Capture the cell that displays the provided text and extract its (x, y) central coordinate. 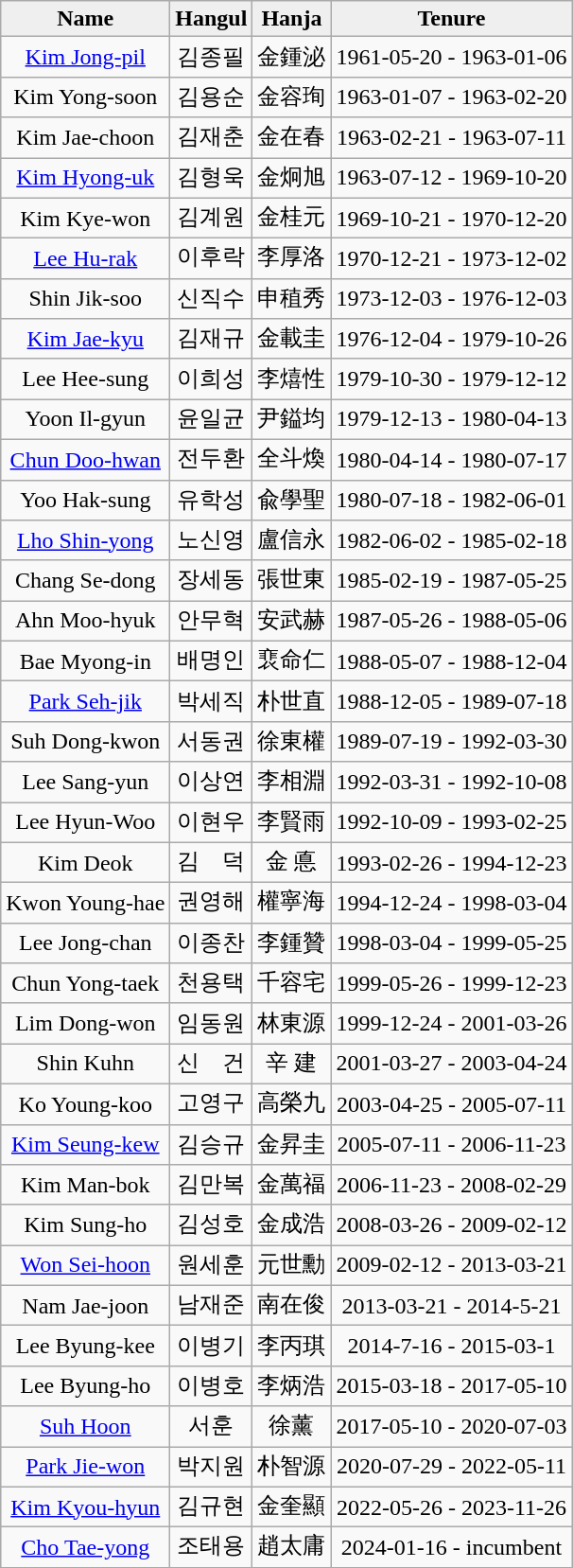
林東源 (291, 1024)
Suh Dong-kwon (85, 742)
Yoo Hak-sung (85, 500)
朴智源 (291, 1467)
Lee Hu-rak (85, 259)
김만복 (212, 1185)
Kim Deok (85, 863)
李厚洛 (291, 259)
1982-06-02 - 1985-02-18 (452, 541)
서동권 (212, 742)
1985-02-19 - 1987-05-25 (452, 581)
김재춘 (212, 138)
2022-05-26 - 2023-11-26 (452, 1506)
李炳浩 (291, 1385)
1998-03-04 - 1999-05-25 (452, 943)
千容宅 (291, 984)
고영구 (212, 1103)
안무혁 (212, 621)
1980-07-18 - 1982-06-01 (452, 500)
김계원 (212, 218)
1993-02-26 - 1994-12-23 (452, 863)
이병호 (212, 1385)
김종필 (212, 57)
2020-07-29 - 2022-05-11 (452, 1467)
1979-12-13 - 1980-04-13 (452, 420)
2005-07-11 - 2006-11-23 (452, 1145)
1976-12-04 - 1979-10-26 (452, 339)
李熺性 (291, 379)
Ahn Moo-hyuk (85, 621)
安武赫 (291, 621)
Kim Yong-soon (85, 97)
李鍾贊 (291, 943)
2014-7-16 - 2015-03-1 (452, 1346)
유학성 (212, 500)
김 덕 (212, 863)
金 悳 (291, 863)
Lee Hee-sung (85, 379)
Kim Jae-choon (85, 138)
2006-11-23 - 2008-02-29 (452, 1185)
金桂元 (291, 218)
1989-07-19 - 1992-03-30 (452, 742)
Kim Kye-won (85, 218)
金奎顯 (291, 1506)
Yoon Il-gyun (85, 420)
이종찬 (212, 943)
이상연 (212, 782)
Kim Jae-kyu (85, 339)
2008-03-26 - 2009-02-12 (452, 1224)
Kim Sung-ho (85, 1224)
김재규 (212, 339)
趙太庸 (291, 1548)
2003-04-25 - 2005-07-11 (452, 1103)
이현우 (212, 823)
Lho Shin-yong (85, 541)
원세훈 (212, 1266)
2013-03-21 - 2014-5-21 (452, 1306)
李丙琪 (291, 1346)
배명인 (212, 661)
Nam Jae-joon (85, 1306)
元世勳 (291, 1266)
윤일균 (212, 420)
Kim Seung-kew (85, 1145)
천용택 (212, 984)
Chun Yong-taek (85, 984)
高榮九 (291, 1103)
2001-03-27 - 2003-04-24 (452, 1064)
Lee Jong-chan (85, 943)
辛 建 (291, 1064)
1988-12-05 - 1989-07-18 (452, 702)
朴世直 (291, 702)
이후락 (212, 259)
2024-01-16 - incumbent (452, 1548)
김형욱 (212, 178)
신직수 (212, 299)
Hanja (291, 19)
Lim Dong-won (85, 1024)
조태용 (212, 1548)
Lee Sang-yun (85, 782)
김승규 (212, 1145)
Bae Myong-in (85, 661)
박세직 (212, 702)
金炯旭 (291, 178)
1970-12-21 - 1973-12-02 (452, 259)
1994-12-24 - 1998-03-04 (452, 903)
1961-05-20 - 1963-01-06 (452, 57)
1979-10-30 - 1979-12-12 (452, 379)
Tenure (452, 19)
1999-12-24 - 2001-03-26 (452, 1024)
1963-01-07 - 1963-02-20 (452, 97)
權寧海 (291, 903)
Kim Man-bok (85, 1185)
金昇圭 (291, 1145)
金載圭 (291, 339)
申稙秀 (291, 299)
Park Jie-won (85, 1467)
김용순 (212, 97)
Suh Hoon (85, 1427)
金成浩 (291, 1224)
Kim Jong-pil (85, 57)
Name (85, 19)
Shin Jik-soo (85, 299)
김규현 (212, 1506)
노신영 (212, 541)
이희성 (212, 379)
兪學聖 (291, 500)
1973-12-03 - 1976-12-03 (452, 299)
Hangul (212, 19)
1999-05-26 - 1999-12-23 (452, 984)
金萬福 (291, 1185)
전두환 (212, 460)
Kim Kyou-hyun (85, 1506)
金鍾泌 (291, 57)
1980-04-14 - 1980-07-17 (452, 460)
Lee Byung-kee (85, 1346)
1963-02-21 - 1963-07-11 (452, 138)
Park Seh-jik (85, 702)
권영해 (212, 903)
張世東 (291, 581)
1992-10-09 - 1993-02-25 (452, 823)
全斗煥 (291, 460)
金容珣 (291, 97)
박지원 (212, 1467)
이병기 (212, 1346)
Shin Kuhn (85, 1064)
Chang Se-dong (85, 581)
Won Sei-hoon (85, 1266)
1987-05-26 - 1988-05-06 (452, 621)
신 건 (212, 1064)
1992-03-31 - 1992-10-08 (452, 782)
李相淵 (291, 782)
盧信永 (291, 541)
Lee Hyun-Woo (85, 823)
Cho Tae-yong (85, 1548)
장세동 (212, 581)
2009-02-12 - 2013-03-21 (452, 1266)
Ko Young-koo (85, 1103)
裵命仁 (291, 661)
2015-03-18 - 2017-05-10 (452, 1385)
Kwon Young-hae (85, 903)
李賢雨 (291, 823)
南在俊 (291, 1306)
Kim Hyong-uk (85, 178)
Chun Doo-hwan (85, 460)
1988-05-07 - 1988-12-04 (452, 661)
1963-07-12 - 1969-10-20 (452, 178)
徐東權 (291, 742)
김성호 (212, 1224)
徐薰 (291, 1427)
2017-05-10 - 2020-07-03 (452, 1427)
임동원 (212, 1024)
Lee Byung-ho (85, 1385)
서훈 (212, 1427)
金在春 (291, 138)
尹鎰均 (291, 420)
1969-10-21 - 1970-12-20 (452, 218)
남재준 (212, 1306)
